Locate the cell with the specified text and output its [x, y] center coordinate. 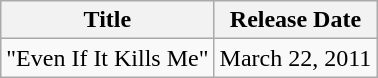
Release Date [296, 20]
"Even If It Kills Me" [108, 58]
Title [108, 20]
March 22, 2011 [296, 58]
